Return the [x, y] coordinate for the center point of the cell that contains the specified text.  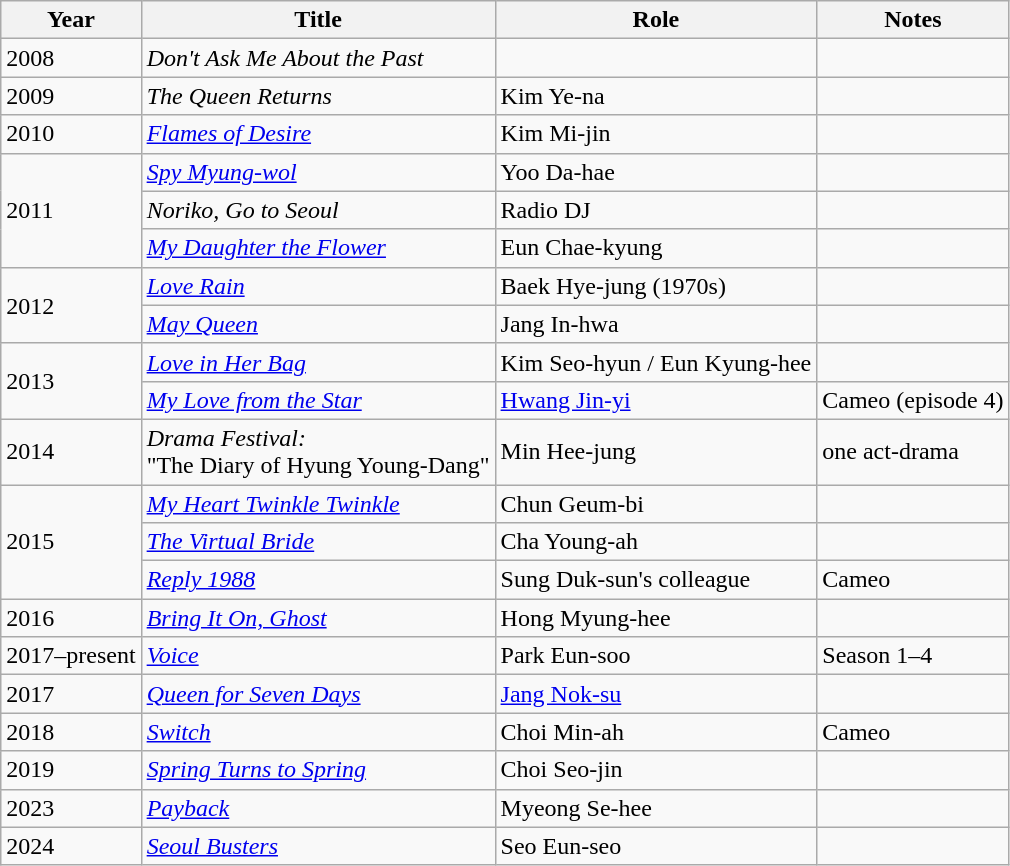
Cha Young-ah [656, 542]
2012 [71, 305]
2008 [71, 58]
Spy Myung-wol [318, 172]
Reply 1988 [318, 580]
Voice [318, 656]
2009 [71, 96]
Payback [318, 808]
Seo Eun-seo [656, 846]
Bring It On, Ghost [318, 618]
My Daughter the Flower [318, 248]
Noriko, Go to Seoul [318, 210]
Queen for Seven Days [318, 694]
2017–present [71, 656]
Switch [318, 732]
The Virtual Bride [318, 542]
Hwang Jin-yi [656, 400]
Chun Geum-bi [656, 503]
Sung Duk-sun's colleague [656, 580]
Seoul Busters [318, 846]
Hong Myung-hee [656, 618]
The Queen Returns [318, 96]
Yoo Da-hae [656, 172]
2019 [71, 770]
My Heart Twinkle Twinkle [318, 503]
Choi Seo-jin [656, 770]
Notes [913, 20]
Drama Festival:"The Diary of Hyung Young-Dang" [318, 452]
Min Hee-jung [656, 452]
Title [318, 20]
2023 [71, 808]
Park Eun-soo [656, 656]
Radio DJ [656, 210]
Year [71, 20]
Love Rain [318, 286]
Myeong Se-hee [656, 808]
2014 [71, 452]
2016 [71, 618]
Season 1–4 [913, 656]
My Love from the Star [318, 400]
Don't Ask Me About the Past [318, 58]
Baek Hye-jung (1970s) [656, 286]
Eun Chae-kyung [656, 248]
2015 [71, 541]
Choi Min-ah [656, 732]
one act-drama [913, 452]
2010 [71, 134]
Kim Seo-hyun / Eun Kyung-hee [656, 362]
Flames of Desire [318, 134]
Love in Her Bag [318, 362]
Kim Ye-na [656, 96]
May Queen [318, 324]
Jang In-hwa [656, 324]
2018 [71, 732]
Kim Mi-jin [656, 134]
2024 [71, 846]
2011 [71, 210]
2017 [71, 694]
Spring Turns to Spring [318, 770]
Cameo (episode 4) [913, 400]
2013 [71, 381]
Jang Nok-su [656, 694]
Role [656, 20]
